Output the [x, y] coordinate of the center of the cell containing the given text.  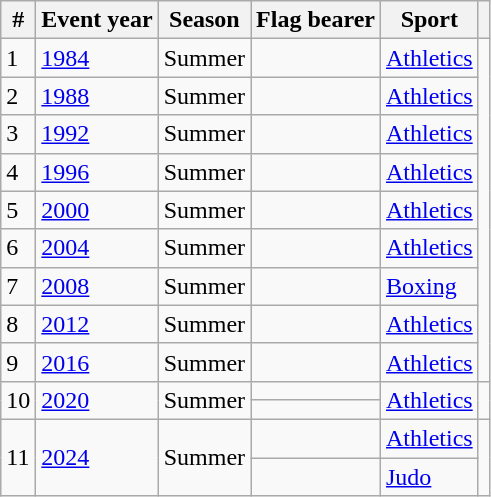
Season [204, 20]
1988 [97, 96]
Event year [97, 20]
2016 [97, 362]
6 [18, 248]
Judo [429, 477]
Sport [429, 20]
2008 [97, 286]
1992 [97, 134]
2004 [97, 248]
1984 [97, 58]
4 [18, 172]
1996 [97, 172]
5 [18, 210]
2000 [97, 210]
8 [18, 324]
9 [18, 362]
2 [18, 96]
2012 [97, 324]
2024 [97, 457]
2020 [97, 400]
10 [18, 400]
Flag bearer [316, 20]
11 [18, 457]
3 [18, 134]
7 [18, 286]
Boxing [429, 286]
# [18, 20]
1 [18, 58]
